Scan for the cell matching the given text and deliver its (X, Y) coordinate at center. 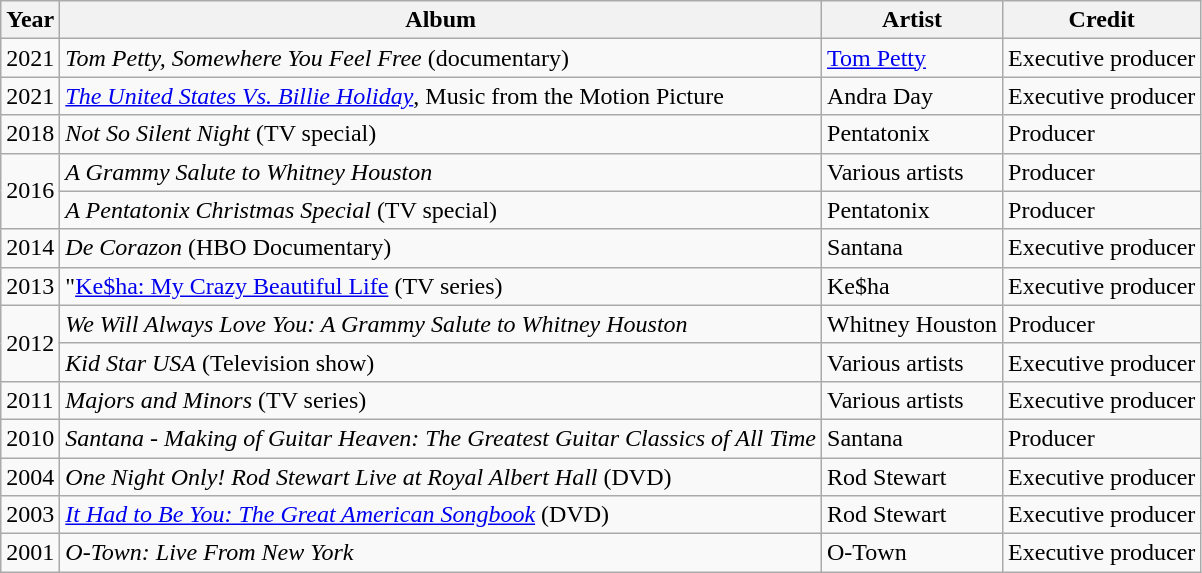
2012 (30, 343)
2004 (30, 477)
Ke$ha (912, 286)
2018 (30, 134)
2016 (30, 191)
It Had to Be You: The Great American Songbook (DVD) (441, 515)
2013 (30, 286)
Artist (912, 20)
Santana - Making of Guitar Heaven: The Greatest Guitar Classics of All Time (441, 438)
Year (30, 20)
"Ke$ha: My Crazy Beautiful Life (TV series) (441, 286)
One Night Only! Rod Stewart Live at Royal Albert Hall (DVD) (441, 477)
Majors and Minors (TV series) (441, 400)
Whitney Houston (912, 324)
A Grammy Salute to Whitney Houston (441, 172)
Tom Petty (912, 58)
Andra Day (912, 96)
2014 (30, 248)
2001 (30, 553)
O-Town (912, 553)
We Will Always Love You: A Grammy Salute to Whitney Houston (441, 324)
Credit (1102, 20)
2011 (30, 400)
The United States Vs. Billie Holiday, Music from the Motion Picture (441, 96)
2010 (30, 438)
Kid Star USA (Television show) (441, 362)
De Corazon (HBO Documentary) (441, 248)
O-Town: Live From New York (441, 553)
Tom Petty, Somewhere You Feel Free (documentary) (441, 58)
A Pentatonix Christmas Special (TV special) (441, 210)
2003 (30, 515)
Not So Silent Night (TV special) (441, 134)
Album (441, 20)
